Find where the given text appears and provide that cell's center as (x, y) coordinate. 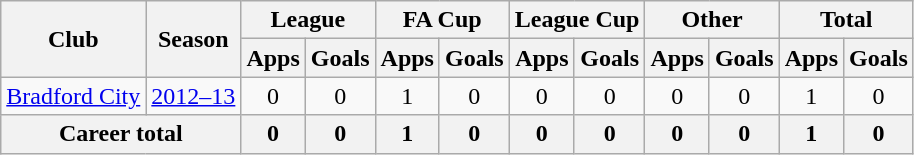
League (308, 20)
Career total (121, 134)
Other (712, 20)
League Cup (577, 20)
FA Cup (442, 20)
2012–13 (194, 96)
Total (846, 20)
Season (194, 39)
Bradford City (74, 96)
Club (74, 39)
